Search for the cell housing the specified text and yield its [X, Y] center coordinate. 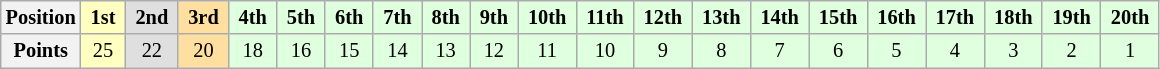
12 [494, 51]
7th [397, 17]
Points [41, 51]
16 [301, 51]
10th [547, 17]
6th [349, 17]
7 [779, 51]
4 [955, 51]
1 [1130, 51]
11 [547, 51]
4th [253, 17]
15th [838, 17]
14 [397, 51]
11th [604, 17]
20th [1130, 17]
19th [1071, 17]
9 [663, 51]
2 [1071, 51]
9th [494, 17]
3 [1013, 51]
8 [721, 51]
5 [896, 51]
2nd [152, 17]
6 [838, 51]
25 [104, 51]
18 [253, 51]
16th [896, 17]
13th [721, 17]
18th [1013, 17]
20 [203, 51]
22 [152, 51]
10 [604, 51]
14th [779, 17]
15 [349, 51]
1st [104, 17]
13 [446, 51]
17th [955, 17]
3rd [203, 17]
8th [446, 17]
5th [301, 17]
Position [41, 17]
12th [663, 17]
